Provide the (x, y) coordinate of the cell's center where the given text is located.  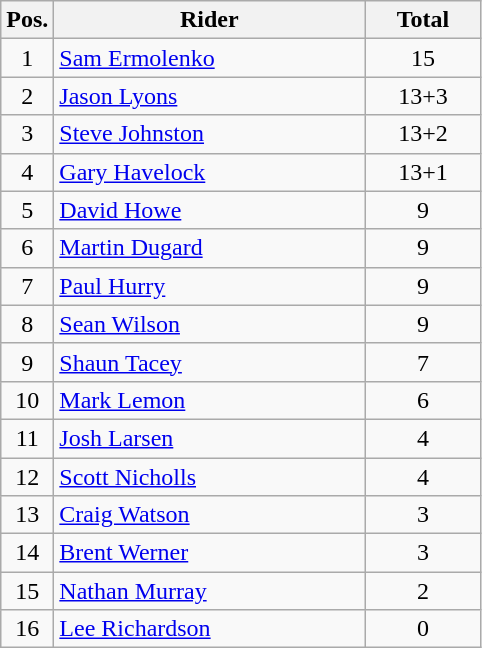
Steve Johnston (210, 134)
Pos. (28, 20)
Martin Dugard (210, 248)
Lee Richardson (210, 629)
Total (423, 20)
8 (28, 324)
Mark Lemon (210, 400)
1 (28, 58)
Nathan Murray (210, 591)
Rider (210, 20)
Paul Hurry (210, 286)
Sean Wilson (210, 324)
13+2 (423, 134)
0 (423, 629)
Brent Werner (210, 553)
14 (28, 553)
10 (28, 400)
13+1 (423, 172)
13 (28, 515)
Sam Ermolenko (210, 58)
Gary Havelock (210, 172)
Scott Nicholls (210, 477)
13+3 (423, 96)
Craig Watson (210, 515)
12 (28, 477)
Jason Lyons (210, 96)
Josh Larsen (210, 438)
5 (28, 210)
11 (28, 438)
David Howe (210, 210)
16 (28, 629)
Shaun Tacey (210, 362)
